Return (x, y) of the center of cell containing provided text 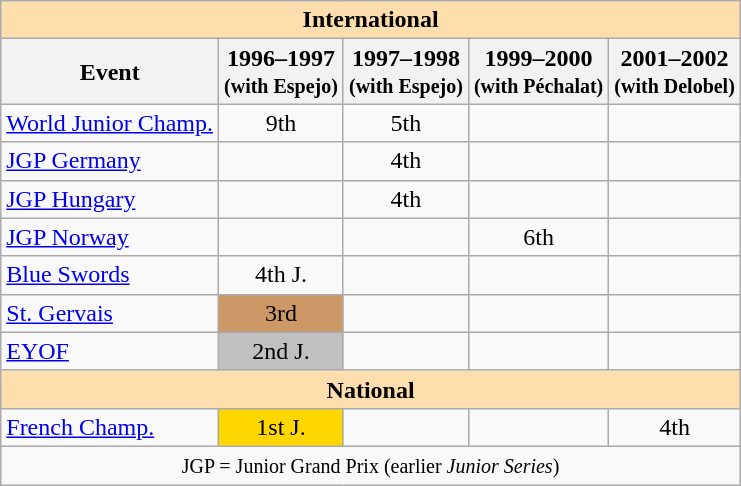
JGP Hungary (110, 199)
JGP = Junior Grand Prix (earlier Junior Series) (371, 465)
1996–1997 (with Espejo) (282, 72)
1st J. (282, 427)
National (371, 389)
9th (282, 123)
JGP Norway (110, 237)
2001–2002 (with Delobel) (675, 72)
French Champ. (110, 427)
JGP Germany (110, 161)
International (371, 20)
Blue Swords (110, 275)
Event (110, 72)
1999–2000 (with Péchalat) (538, 72)
1997–1998 (with Espejo) (406, 72)
EYOF (110, 351)
World Junior Champ. (110, 123)
4th J. (282, 275)
3rd (282, 313)
St. Gervais (110, 313)
5th (406, 123)
2nd J. (282, 351)
6th (538, 237)
